Find where the given text appears and provide that cell's center as (x, y) coordinate. 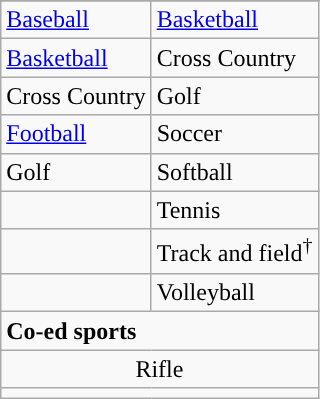
Volleyball (234, 293)
Softball (234, 172)
Rifle (160, 369)
Football (76, 134)
Tennis (234, 210)
Co-ed sports (160, 331)
Track and field† (234, 252)
Baseball (76, 20)
Soccer (234, 134)
